Locate the cell with the specified text and output its (X, Y) center coordinate. 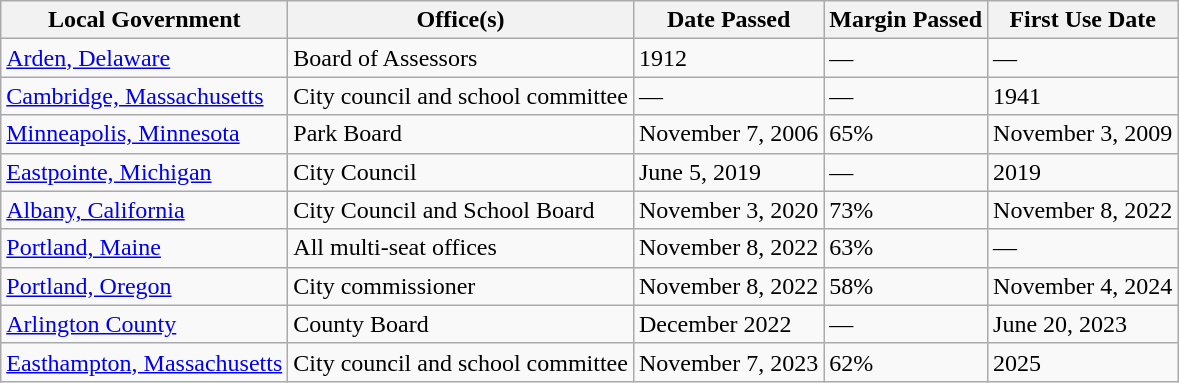
Date Passed (728, 20)
November 7, 2006 (728, 134)
Eastpointe, Michigan (144, 172)
Park Board (461, 134)
Arlington County (144, 324)
Margin Passed (906, 20)
73% (906, 210)
Portland, Oregon (144, 286)
December 2022 (728, 324)
Local Government (144, 20)
63% (906, 248)
First Use Date (1083, 20)
Office(s) (461, 20)
Minneapolis, Minnesota (144, 134)
1941 (1083, 96)
Easthampton, Massachusetts (144, 362)
City Council and School Board (461, 210)
58% (906, 286)
June 5, 2019 (728, 172)
All multi-seat offices (461, 248)
November 7, 2023 (728, 362)
June 20, 2023 (1083, 324)
City commissioner (461, 286)
November 3, 2020 (728, 210)
City Council (461, 172)
65% (906, 134)
1912 (728, 58)
November 4, 2024 (1083, 286)
2019 (1083, 172)
Portland, Maine (144, 248)
62% (906, 362)
2025 (1083, 362)
Albany, California (144, 210)
Arden, Delaware (144, 58)
November 3, 2009 (1083, 134)
Cambridge, Massachusetts (144, 96)
Board of Assessors (461, 58)
County Board (461, 324)
